Search for the cell housing the specified text and yield its (x, y) center coordinate. 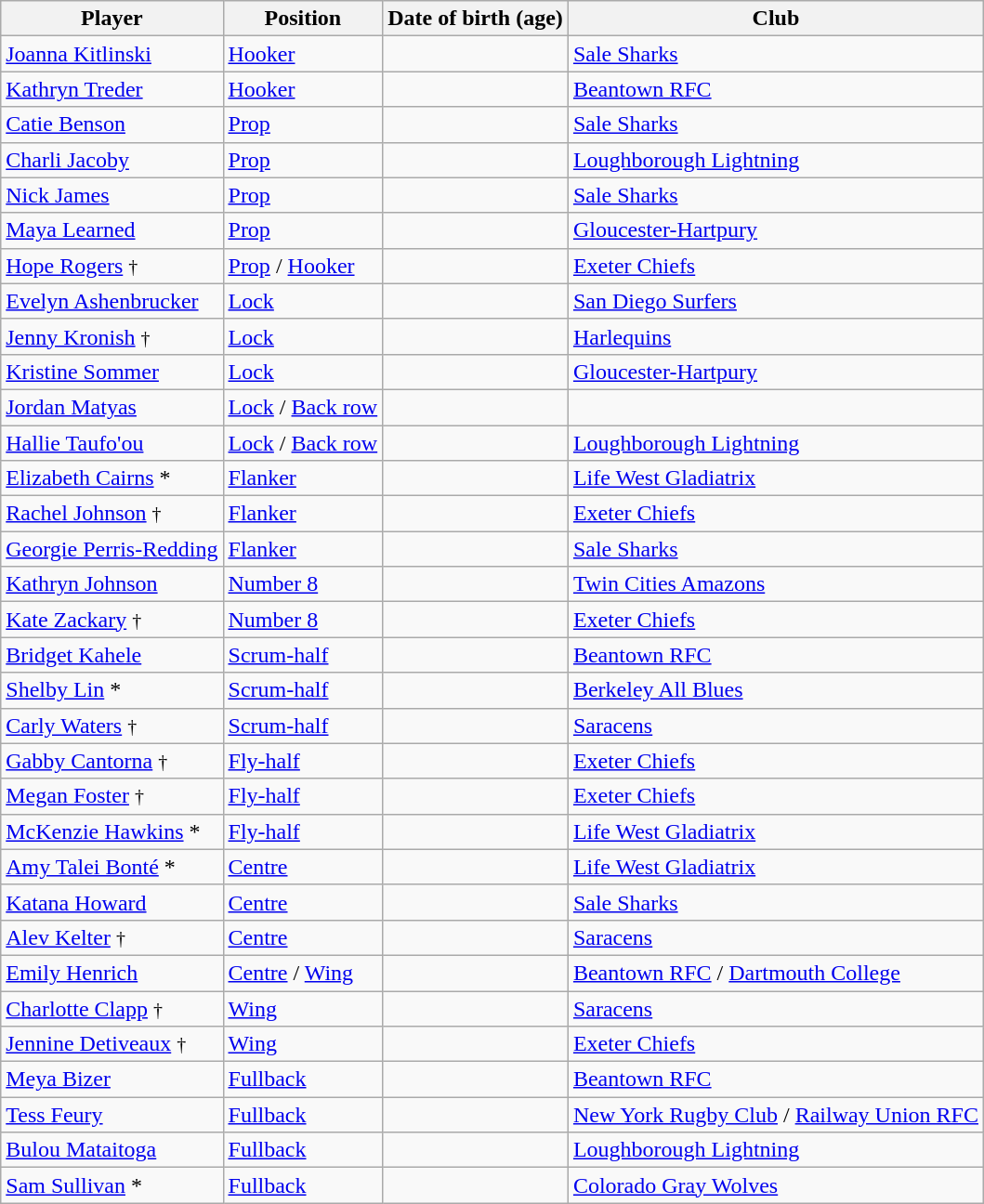
Twin Cities Amazons (775, 584)
Nick James (112, 195)
Centre / Wing (303, 973)
Amy Talei Bonté * (112, 867)
Hope Rogers † (112, 266)
Kathryn Johnson (112, 584)
Kate Zackary † (112, 620)
Berkeley All Blues (775, 690)
Bulou Mataitoga (112, 1150)
Position (303, 19)
Kathryn Treder (112, 89)
Meya Bizer (112, 1080)
Catie Benson (112, 124)
Elizabeth Cairns * (112, 478)
Joanna Kitlinski (112, 54)
Evelyn Ashenbrucker (112, 301)
Emily Henrich (112, 973)
Rachel Johnson † (112, 514)
Charli Jacoby (112, 160)
Player (112, 19)
Gabby Cantorna † (112, 761)
Kristine Sommer (112, 372)
Jennine Detiveaux † (112, 1044)
Sam Sullivan * (112, 1185)
Katana Howard (112, 902)
Shelby Lin * (112, 690)
Tess Feury (112, 1115)
San Diego Surfers (775, 301)
Maya Learned (112, 230)
Jenny Kronish † (112, 336)
Club (775, 19)
Charlotte Clapp † (112, 1008)
Beantown RFC / Dartmouth College (775, 973)
Alev Kelter † (112, 937)
Harlequins (775, 336)
Megan Foster † (112, 796)
Jordan Matyas (112, 407)
Prop / Hooker (303, 266)
New York Rugby Club / Railway Union RFC (775, 1115)
Carly Waters † (112, 726)
McKenzie Hawkins * (112, 831)
Date of birth (age) (476, 19)
Bridget Kahele (112, 655)
Georgie Perris-Redding (112, 549)
Hallie Taufo'ou (112, 443)
Colorado Gray Wolves (775, 1185)
